Locate the cell with the specified text and output its [x, y] center coordinate. 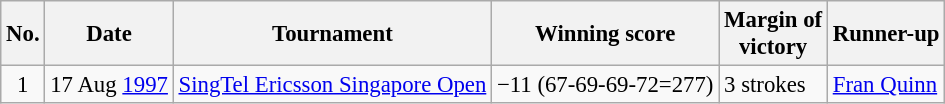
1 [23, 85]
17 Aug 1997 [109, 85]
Fran Quinn [886, 85]
Date [109, 34]
No. [23, 34]
Tournament [332, 34]
SingTel Ericsson Singapore Open [332, 85]
Winning score [606, 34]
Margin ofvictory [774, 34]
Runner-up [886, 34]
−11 (67-69-69-72=277) [606, 85]
3 strokes [774, 85]
